Return the (X, Y) coordinate for the center point of the cell that contains the specified text.  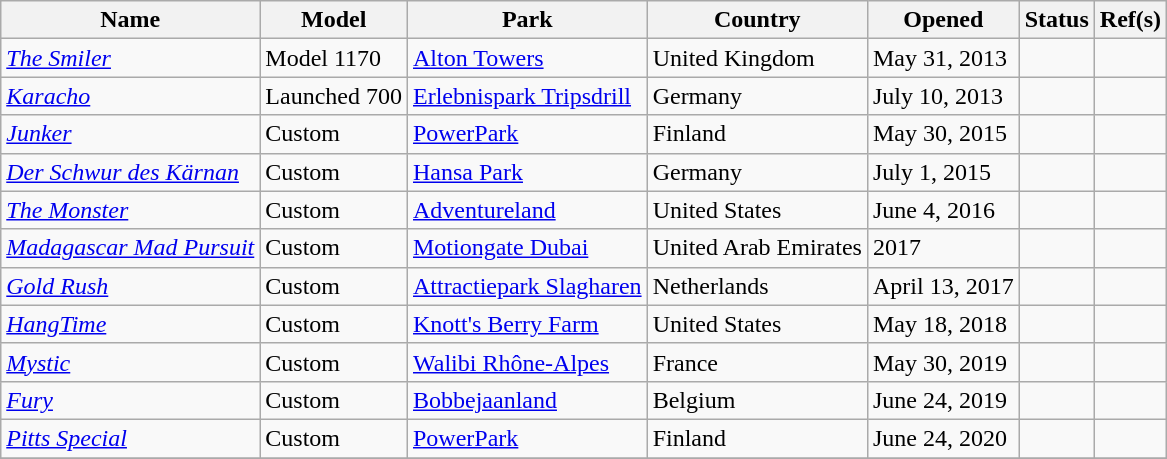
Model 1170 (334, 58)
Park (527, 20)
April 13, 2017 (943, 286)
May 30, 2015 (943, 134)
July 1, 2015 (943, 172)
Pitts Special (130, 438)
Erlebnispark Tripsdrill (527, 96)
The Smiler (130, 58)
Fury (130, 400)
Gold Rush (130, 286)
Name (130, 20)
June 24, 2020 (943, 438)
Country (757, 20)
Launched 700 (334, 96)
Attractiepark Slagharen (527, 286)
July 10, 2013 (943, 96)
Knott's Berry Farm (527, 324)
Hansa Park (527, 172)
Netherlands (757, 286)
Madagascar Mad Pursuit (130, 248)
Status (1056, 20)
Alton Towers (527, 58)
Walibi Rhône-Alpes (527, 362)
Motiongate Dubai (527, 248)
May 30, 2019 (943, 362)
Mystic (130, 362)
Belgium (757, 400)
Der Schwur des Kärnan (130, 172)
May 31, 2013 (943, 58)
May 18, 2018 (943, 324)
Bobbejaanland (527, 400)
The Monster (130, 210)
Model (334, 20)
Adventureland (527, 210)
June 4, 2016 (943, 210)
2017 (943, 248)
June 24, 2019 (943, 400)
Ref(s) (1130, 20)
HangTime (130, 324)
United Arab Emirates (757, 248)
Opened (943, 20)
United Kingdom (757, 58)
France (757, 362)
Karacho (130, 96)
Junker (130, 134)
